Return the [X, Y] coordinate for the center point of the cell that contains the specified text.  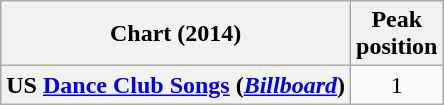
US Dance Club Songs (Billboard) [176, 85]
Chart (2014) [176, 34]
Peakposition [397, 34]
1 [397, 85]
